From the cell containing the given text, extract its center point as [x, y] coordinate. 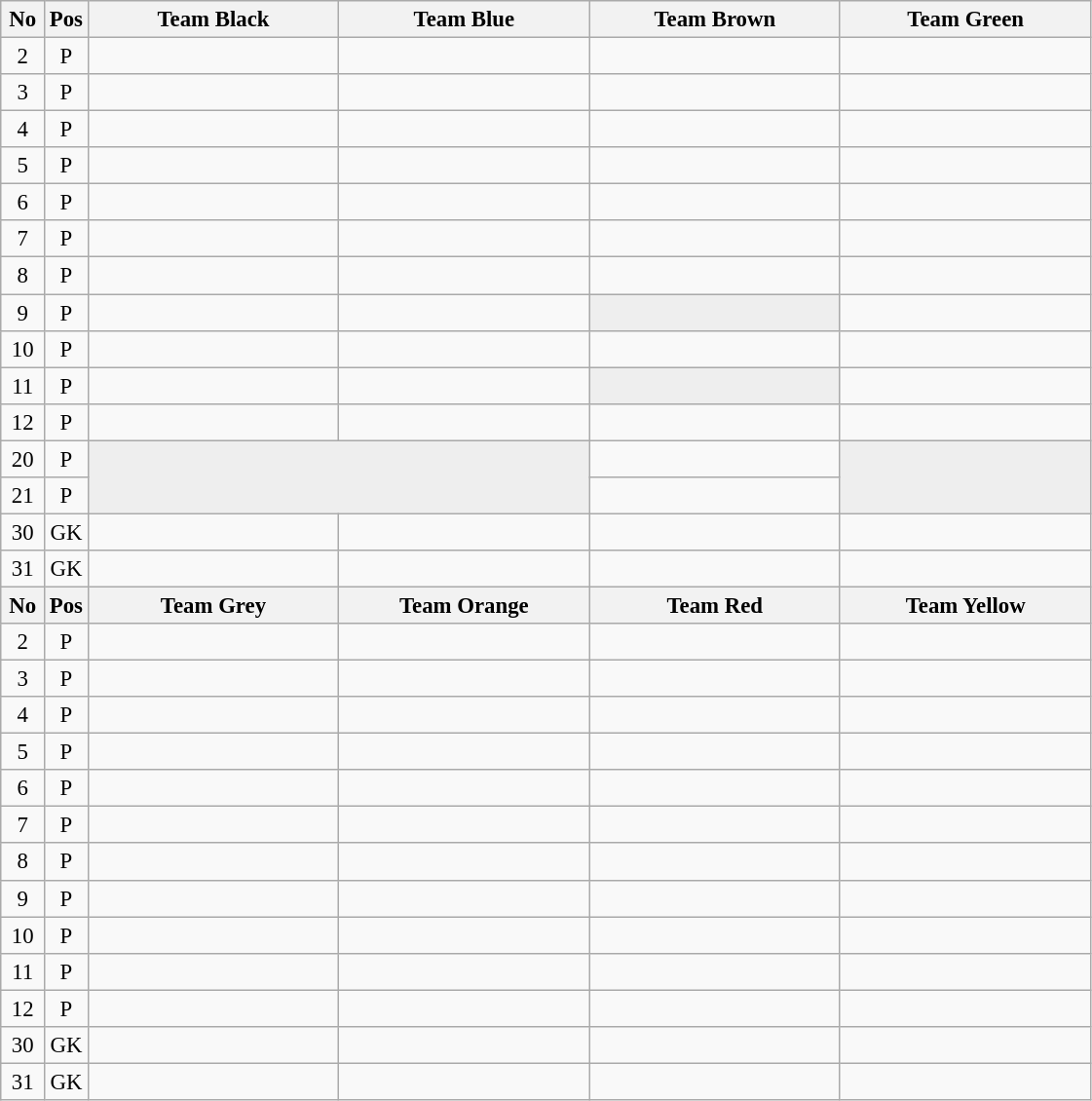
Team Blue [464, 19]
Team Brown [715, 19]
Team Black [212, 19]
21 [23, 496]
Team Green [964, 19]
Team Yellow [964, 605]
20 [23, 459]
Team Orange [464, 605]
Team Red [715, 605]
Team Grey [212, 605]
